Determine the (X, Y) coordinate at the center of the cell enclosing the given text.  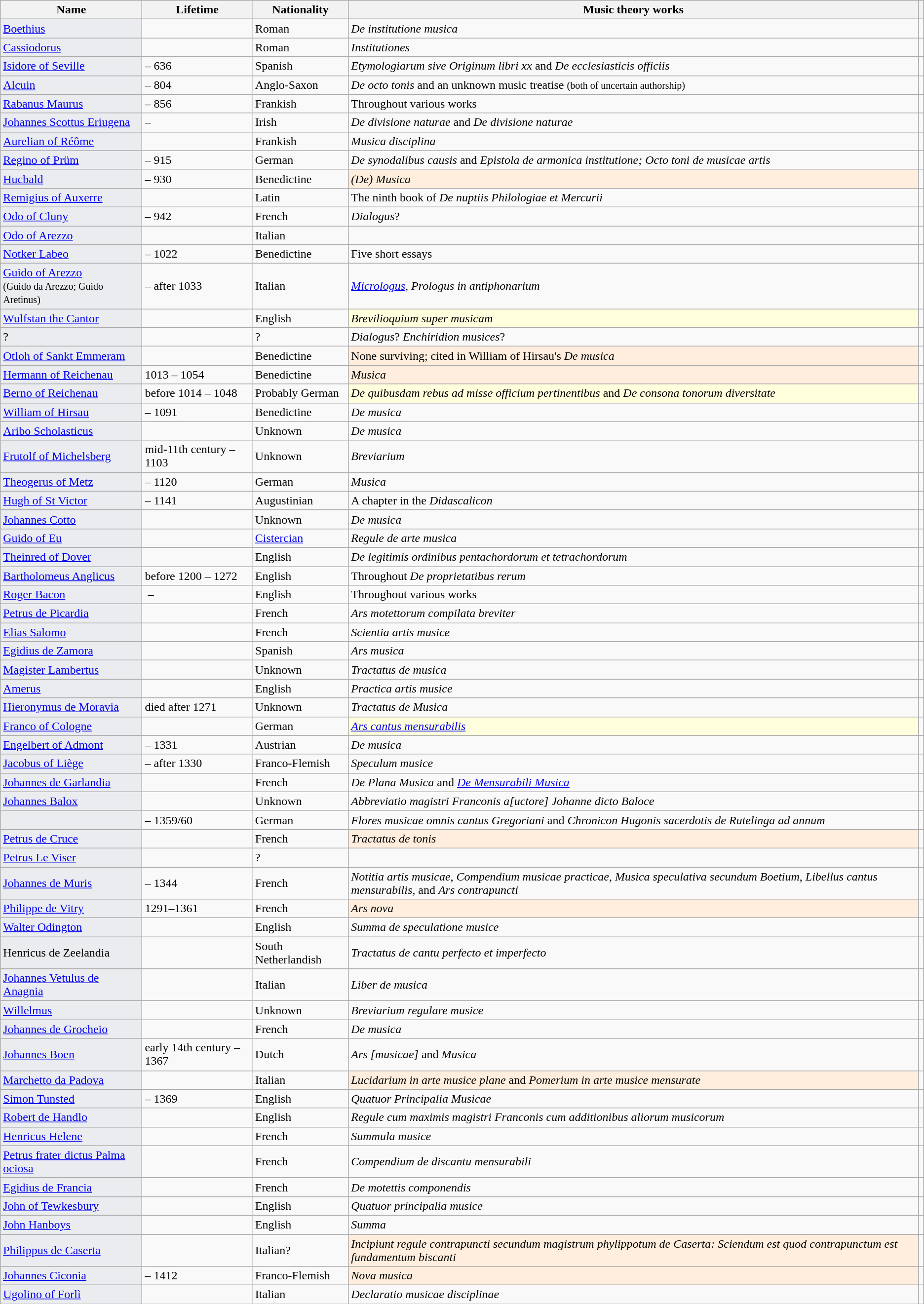
Berno of Reichenau (71, 393)
Notker Labeo (71, 254)
Otloh of Sankt Emmeram (71, 356)
Cistercian (300, 538)
De synodalibus causis and Epistola de armonica institutione; Octo toni de musicae artis (633, 160)
Dutch (300, 1054)
Tractatus de Musica (633, 707)
De divisione naturae and De divisione naturae (633, 122)
Throughout De proprietatibus rerum (633, 576)
Speculum musice (633, 764)
1013 – 1054 (197, 375)
Lucidarium in arte musice plane and Pomerium in arte musice mensurate (633, 1080)
Petrus de Cruce (71, 839)
Egidius de Zamora (71, 651)
– 1091 (197, 412)
Boethius (71, 29)
Latin (300, 197)
Simon Tunsted (71, 1099)
De legitimis ordinibus pentachordorum et tetrachordorum (633, 557)
Italian? (300, 1250)
None surviving; cited in William of Hirsau's De musica (633, 356)
Ars [musicae] and Musica (633, 1054)
Ars musica (633, 651)
Petrus Le Viser (71, 857)
Theogerus of Metz (71, 482)
Petrus frater dictus Palma ociosa (71, 1162)
Quatuor principalia musice (633, 1206)
Remigius of Auxerre (71, 197)
De motettis componendis (633, 1187)
Five short essays (633, 254)
Name (71, 10)
Institutiones (633, 47)
Summa de speculatione musice (633, 927)
Regule de arte musica (633, 538)
Elias Salomo (71, 632)
Ugolino of Forlì (71, 1295)
Practica artis musice (633, 689)
– 930 (197, 179)
Quatuor Principalia Musicae (633, 1099)
– after 1033 (197, 286)
– 1141 (197, 500)
Ars motettorum compilata breviter (633, 614)
Johannes Boen (71, 1054)
Marchetto da Padova (71, 1080)
Johannes Scottus Eriugena (71, 122)
Isidore of Seville (71, 66)
Incipiunt regule contrapuncti secundum magistrum phylippotum de Caserta: Sciendum est quod contrapunctum est fundamentum biscanti (633, 1250)
Robert de Handlo (71, 1117)
Odo of Arezzo (71, 235)
Dialogus? (633, 216)
Hucbald (71, 179)
Summa (633, 1225)
De Plana Musica and De Mensurabili Musica (633, 782)
Cassiodorus (71, 47)
before 1014 – 1048 (197, 393)
Declaratio musicae disciplinae (633, 1295)
Frutolf of Michelsberg (71, 456)
Johannes de Muris (71, 882)
before 1200 – 1272 (197, 576)
Notitia artis musicae, Compendium musicae practicae, Musica speculativa secundum Boetium, Libellus cantus mensurabilis, and Ars contrapuncti (633, 882)
Guido of Eu (71, 538)
– 915 (197, 160)
Nationality (300, 10)
– after 1330 (197, 764)
– 1331 (197, 745)
Alcuin (71, 85)
Tractatus de cantu perfecto et imperfecto (633, 953)
Philippe de Vitry (71, 909)
Etymologiarum sive Originum libri xx and De ecclesiasticis officiis (633, 66)
Magister Lambertus (71, 670)
Lifetime (197, 10)
Liber de musica (633, 985)
Regino of Prüm (71, 160)
Tractatus de tonis (633, 839)
Hermann of Reichenau (71, 375)
Brevilioquium super musicam (633, 318)
Wulfstan the Cantor (71, 318)
Theinred of Dover (71, 557)
– 1359/60 (197, 820)
John of Tewkesbury (71, 1206)
Regule cum maximis magistri Franconis cum additionibus aliorum musicorum (633, 1117)
Ars cantus mensurabilis (633, 726)
Hieronymus de Moravia (71, 707)
Petrus de Picardia (71, 614)
– 636 (197, 66)
Rabanus Maurus (71, 104)
Anglo-Saxon (300, 85)
Engelbert of Admont (71, 745)
De octo tonis and an unknown music treatise (both of uncertain authorship) (633, 85)
Micrologus, Prologus in antiphonarium (633, 286)
Scientia artis musice (633, 632)
Johannes Cotto (71, 519)
Aribo Scholasticus (71, 431)
Johannes Balox (71, 801)
Egidius de Francia (71, 1187)
Henricus de Zeelandia (71, 953)
– 1344 (197, 882)
Walter Odington (71, 927)
early 14th century – 1367 (197, 1054)
– 1022 (197, 254)
William of Hirsau (71, 412)
– 804 (197, 85)
The ninth book of De nuptiis Philologiae et Mercurii (633, 197)
Augustinian (300, 500)
Amerus (71, 689)
Odo of Cluny (71, 216)
De quibusdam rebus ad misse officium pertinentibus and De consona tonorum diversitate (633, 393)
Johannes Ciconia (71, 1276)
Abbreviatio magistri Franconis a[uctore] Johanne dicto Baloce (633, 801)
Tractatus de musica (633, 670)
Johannes de Grocheio (71, 1029)
Willelmus (71, 1010)
Jacobus of Liège (71, 764)
mid-11th century – 1103 (197, 456)
A chapter in the Didascalicon (633, 500)
– 856 (197, 104)
Roger Bacon (71, 595)
Henricus Helene (71, 1136)
– 942 (197, 216)
South Netherlandish (300, 953)
Austrian (300, 745)
Philippus de Caserta (71, 1250)
Flores musicae omnis cantus Gregoriani and Chronicon Hugonis sacerdotis de Rutelinga ad annum (633, 820)
(De) Musica (633, 179)
Aurelian of Réôme (71, 141)
– 1120 (197, 482)
– 1369 (197, 1099)
Summula musice (633, 1136)
Johannes Vetulus de Anagnia (71, 985)
died after 1271 (197, 707)
Breviarium regulare musice (633, 1010)
Irish (300, 122)
Music theory works (633, 10)
Hugh of St Victor (71, 500)
Musica disciplina (633, 141)
Dialogus? Enchiridion musices? (633, 337)
Compendium de discantu mensurabili (633, 1162)
Nova musica (633, 1276)
Guido of Arezzo(Guido da Arezzo; Guido Aretinus) (71, 286)
Johannes de Garlandia (71, 782)
De institutione musica (633, 29)
Ars nova (633, 909)
Franco of Cologne (71, 726)
1291–1361 (197, 909)
– 1412 (197, 1276)
John Hanboys (71, 1225)
Probably German (300, 393)
Breviarium (633, 456)
Bartholomeus Anglicus (71, 576)
